Locate the cell with the specified text and output its (x, y) center coordinate. 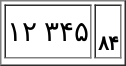
۱۲ ۳۴۵ (48, 31)
۸۴ (108, 31)
